Return the (x, y) coordinate for the center point of the cell that contains the specified text.  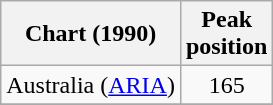
Australia (ARIA) (91, 85)
165 (226, 85)
Peakposition (226, 34)
Chart (1990) (91, 34)
